Pinpoint the cell where the given text exists, returning its (X, Y) midpoint coordinate. 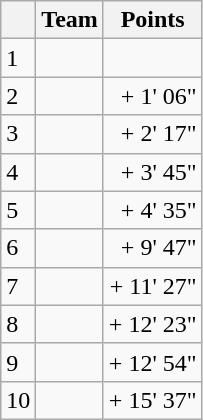
Points (152, 20)
+ 4' 35" (152, 210)
5 (18, 210)
+ 11' 27" (152, 286)
8 (18, 324)
1 (18, 58)
+ 12' 54" (152, 362)
2 (18, 96)
+ 3' 45" (152, 172)
3 (18, 134)
Team (70, 20)
+ 15' 37" (152, 400)
9 (18, 362)
6 (18, 248)
+ 2' 17" (152, 134)
+ 12' 23" (152, 324)
7 (18, 286)
+ 1' 06" (152, 96)
+ 9' 47" (152, 248)
4 (18, 172)
10 (18, 400)
